Provide the (X, Y) coordinate of the cell's center where the given text is located.  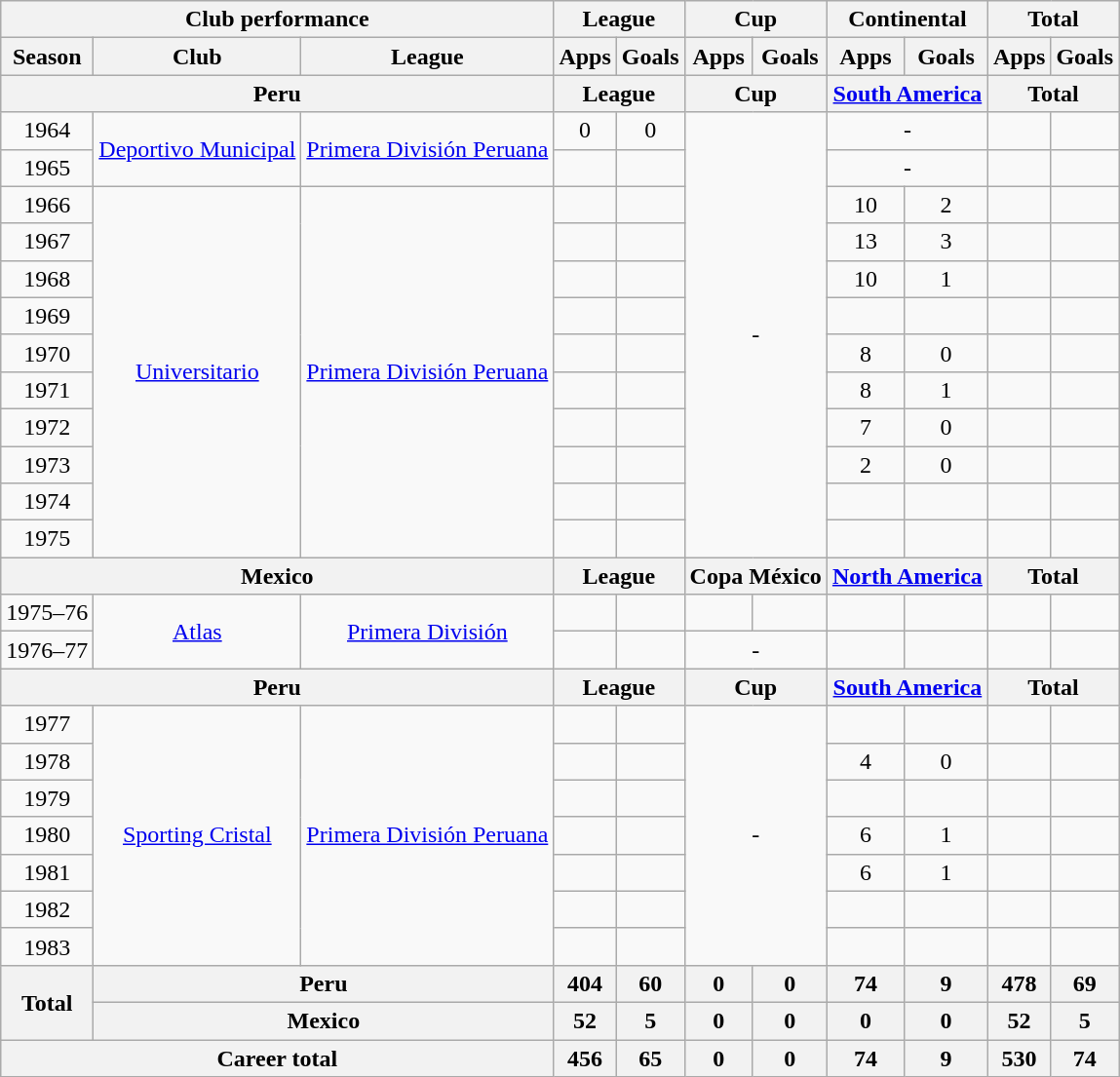
7 (866, 427)
Copa México (755, 576)
456 (585, 1058)
1968 (47, 279)
3 (946, 242)
1972 (47, 427)
1981 (47, 872)
Primera División (427, 632)
1973 (47, 465)
530 (1019, 1058)
1970 (47, 353)
1976–77 (47, 650)
Club (197, 57)
Season (47, 57)
Universitario (197, 372)
1967 (47, 242)
1980 (47, 835)
1965 (47, 168)
65 (650, 1058)
1969 (47, 316)
1966 (47, 205)
60 (650, 983)
4 (866, 761)
Club performance (277, 19)
1975 (47, 539)
1975–76 (47, 613)
Atlas (197, 632)
North America (907, 576)
Continental (907, 19)
Career total (277, 1058)
1979 (47, 798)
69 (1085, 983)
1978 (47, 761)
478 (1019, 983)
1964 (47, 131)
1971 (47, 390)
Deportivo Municipal (197, 149)
1977 (47, 724)
1974 (47, 502)
404 (585, 983)
1982 (47, 909)
13 (866, 242)
1983 (47, 946)
Sporting Cristal (197, 835)
